Pinpoint the cell where the given text exists, returning its [X, Y] midpoint coordinate. 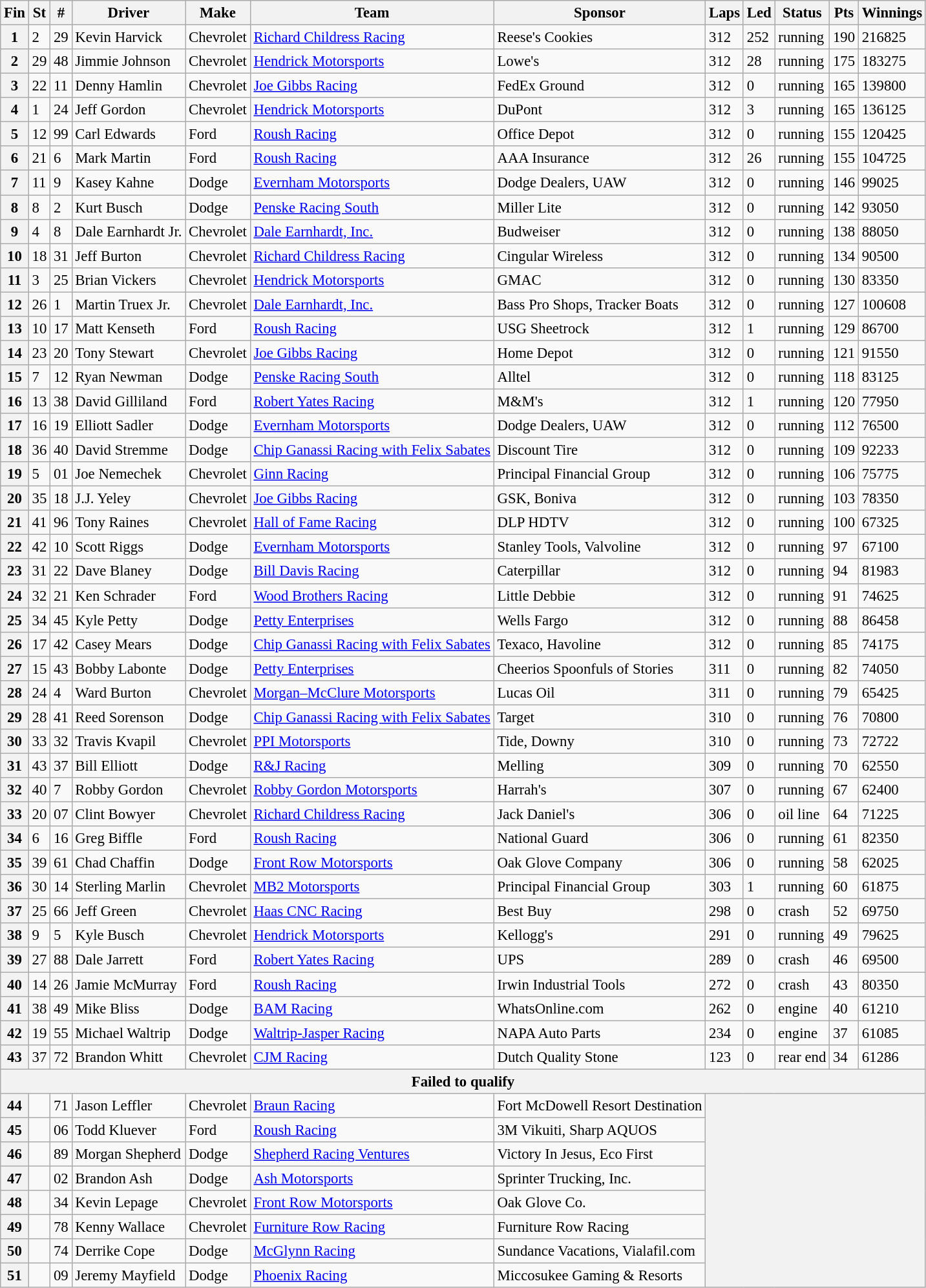
69750 [892, 911]
David Gilliland [129, 401]
50 [15, 1251]
61210 [892, 1008]
Sundance Vacations, Vialafil.com [600, 1251]
85 [844, 644]
Shepherd Racing Ventures [372, 1154]
09 [61, 1276]
78350 [892, 499]
GSK, Boniva [600, 499]
Casey Mears [129, 644]
61286 [892, 1057]
Target [600, 717]
Office Depot [600, 134]
Kasey Kahne [129, 183]
Kellogg's [600, 936]
Oak Glove Company [600, 863]
06 [61, 1130]
262 [725, 1008]
109 [844, 450]
Brandon Ash [129, 1178]
Morgan Shepherd [129, 1154]
Melling [600, 765]
Little Debbie [600, 596]
Joe Nemechek [129, 474]
David Stremme [129, 450]
Winnings [892, 13]
Sterling Marlin [129, 887]
71225 [892, 815]
Cheerios Spoonfuls of Stories [600, 669]
Jimmie Johnson [129, 61]
Dave Blaney [129, 572]
118 [844, 377]
Harrah's [600, 790]
Jamie McMurray [129, 984]
62400 [892, 790]
Led [759, 13]
MB2 Motorsports [372, 887]
51 [15, 1276]
07 [61, 815]
Waltrip-Jasper Racing [372, 1033]
55 [61, 1033]
79625 [892, 936]
Michael Waltrip [129, 1033]
UPS [600, 960]
Travis Kvapil [129, 742]
Bobby Labonte [129, 669]
Reed Sorenson [129, 717]
79 [844, 693]
74050 [892, 669]
Alltel [600, 377]
01 [61, 474]
GMAC [600, 280]
J.J. Yeley [129, 499]
R&J Racing [372, 765]
Wells Fargo [600, 620]
Carl Edwards [129, 134]
Oak Glove Co. [600, 1203]
Martin Truex Jr. [129, 304]
Jeff Burton [129, 256]
Ginn Racing [372, 474]
99 [61, 134]
88050 [892, 231]
Failed to qualify [463, 1081]
Hall of Fame Racing [372, 523]
Lucas Oil [600, 693]
76 [844, 717]
Jason Leffler [129, 1106]
78 [61, 1227]
CJM Racing [372, 1057]
USG Sheetrock [600, 329]
Home Depot [600, 353]
70800 [892, 717]
3M Vikuiti, Sharp AQUOS [600, 1130]
Chad Chaffin [129, 863]
82 [844, 669]
Jeff Green [129, 911]
Clint Bowyer [129, 815]
93050 [892, 207]
67 [844, 790]
Make [218, 13]
Dale Jarrett [129, 960]
74175 [892, 644]
Dutch Quality Stone [600, 1057]
M&M's [600, 401]
Laps [725, 13]
DuPont [600, 110]
Fin [15, 13]
Scott Riggs [129, 547]
134 [844, 256]
272 [725, 984]
Ryan Newman [129, 377]
Tony Stewart [129, 353]
99025 [892, 183]
Team [372, 13]
175 [844, 61]
Mike Bliss [129, 1008]
Kevin Lepage [129, 1203]
298 [725, 911]
121 [844, 353]
rear end [803, 1057]
Victory In Jesus, Eco First [600, 1154]
94 [844, 572]
83350 [892, 280]
Wood Brothers Racing [372, 596]
61875 [892, 887]
106 [844, 474]
303 [725, 887]
BAM Racing [372, 1008]
Fort McDowell Resort Destination [600, 1106]
Greg Biffle [129, 838]
64 [844, 815]
Miller Lite [600, 207]
60 [844, 887]
McGlynn Racing [372, 1251]
123 [725, 1057]
77950 [892, 401]
100 [844, 523]
Elliott Sadler [129, 426]
Jeremy Mayfield [129, 1276]
Sprinter Trucking, Inc. [600, 1178]
216825 [892, 37]
142 [844, 207]
Phoenix Racing [372, 1276]
Ward Burton [129, 693]
Bill Davis Racing [372, 572]
76500 [892, 426]
61085 [892, 1033]
Lowe's [600, 61]
Driver [129, 13]
Robby Gordon Motorsports [372, 790]
120425 [892, 134]
234 [725, 1033]
National Guard [600, 838]
# [61, 13]
65425 [892, 693]
Robby Gordon [129, 790]
Pts [844, 13]
80350 [892, 984]
92233 [892, 450]
309 [725, 765]
120 [844, 401]
Denny Hamlin [129, 86]
Sponsor [600, 13]
Kyle Busch [129, 936]
74625 [892, 596]
Best Buy [600, 911]
91 [844, 596]
82350 [892, 838]
Stanley Tools, Valvoline [600, 547]
104725 [892, 158]
oil line [803, 815]
Bill Elliott [129, 765]
62550 [892, 765]
NAPA Auto Parts [600, 1033]
190 [844, 37]
139800 [892, 86]
97 [844, 547]
02 [61, 1178]
83125 [892, 377]
FedEx Ground [600, 86]
Caterpillar [600, 572]
Bass Pro Shops, Tracker Boats [600, 304]
Discount Tire [600, 450]
Cingular Wireless [600, 256]
146 [844, 183]
Haas CNC Racing [372, 911]
127 [844, 304]
289 [725, 960]
Kevin Harvick [129, 37]
129 [844, 329]
Kurt Busch [129, 207]
Ash Motorsports [372, 1178]
138 [844, 231]
75775 [892, 474]
Miccosukee Gaming & Resorts [600, 1276]
252 [759, 37]
WhatsOnline.com [600, 1008]
86700 [892, 329]
Tony Raines [129, 523]
62025 [892, 863]
AAA Insurance [600, 158]
70 [844, 765]
Brandon Whitt [129, 1057]
67325 [892, 523]
Mark Martin [129, 158]
Texaco, Havoline [600, 644]
291 [725, 936]
Reese's Cookies [600, 37]
74 [61, 1251]
130 [844, 280]
Budweiser [600, 231]
Jeff Gordon [129, 110]
Kyle Petty [129, 620]
89 [61, 1154]
Kenny Wallace [129, 1227]
112 [844, 426]
67100 [892, 547]
Status [803, 13]
Derrike Cope [129, 1251]
Irwin Industrial Tools [600, 984]
307 [725, 790]
Jack Daniel's [600, 815]
183275 [892, 61]
44 [15, 1106]
52 [844, 911]
73 [844, 742]
47 [15, 1178]
103 [844, 499]
81983 [892, 572]
58 [844, 863]
69500 [892, 960]
Brian Vickers [129, 280]
St [39, 13]
136125 [892, 110]
Braun Racing [372, 1106]
72722 [892, 742]
86458 [892, 620]
96 [61, 523]
DLP HDTV [600, 523]
66 [61, 911]
71 [61, 1106]
91550 [892, 353]
Todd Kluever [129, 1130]
Dale Earnhardt Jr. [129, 231]
90500 [892, 256]
Morgan–McClure Motorsports [372, 693]
100608 [892, 304]
PPI Motorsports [372, 742]
Tide, Downy [600, 742]
Matt Kenseth [129, 329]
Ken Schrader [129, 596]
72 [61, 1057]
